Pinpoint the cell where the given text exists, returning its (X, Y) midpoint coordinate. 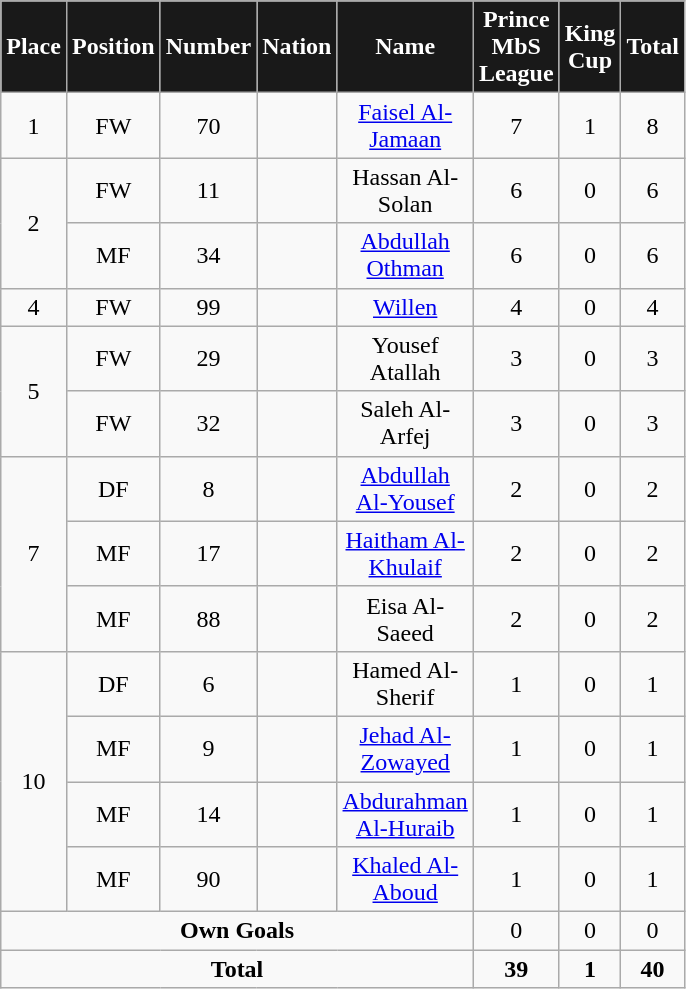
Haitham Al-Khulaif (405, 554)
Hassan Al-Solan (405, 190)
Own Goals (238, 931)
32 (208, 424)
9 (208, 748)
Prince MbS League (516, 47)
Willen (405, 307)
17 (208, 554)
King Cup (590, 47)
Saleh Al-Arfej (405, 424)
5 (34, 391)
Place (34, 47)
70 (208, 126)
Name (405, 47)
Nation (297, 47)
39 (516, 969)
Number (208, 47)
40 (653, 969)
Hamed Al-Sherif (405, 684)
Jehad Al-Zowayed (405, 748)
Abdullah Othman (405, 256)
11 (208, 190)
10 (34, 781)
Position (113, 47)
Eisa Al-Saeed (405, 618)
99 (208, 307)
29 (208, 358)
Yousef Atallah (405, 358)
14 (208, 814)
Abdullah Al-Yousef (405, 488)
34 (208, 256)
Faisel Al-Jamaan (405, 126)
88 (208, 618)
Khaled Al-Aboud (405, 880)
90 (208, 880)
Abdurahman Al-Huraib (405, 814)
